Pinpoint the cell where the given text exists, returning its (x, y) midpoint coordinate. 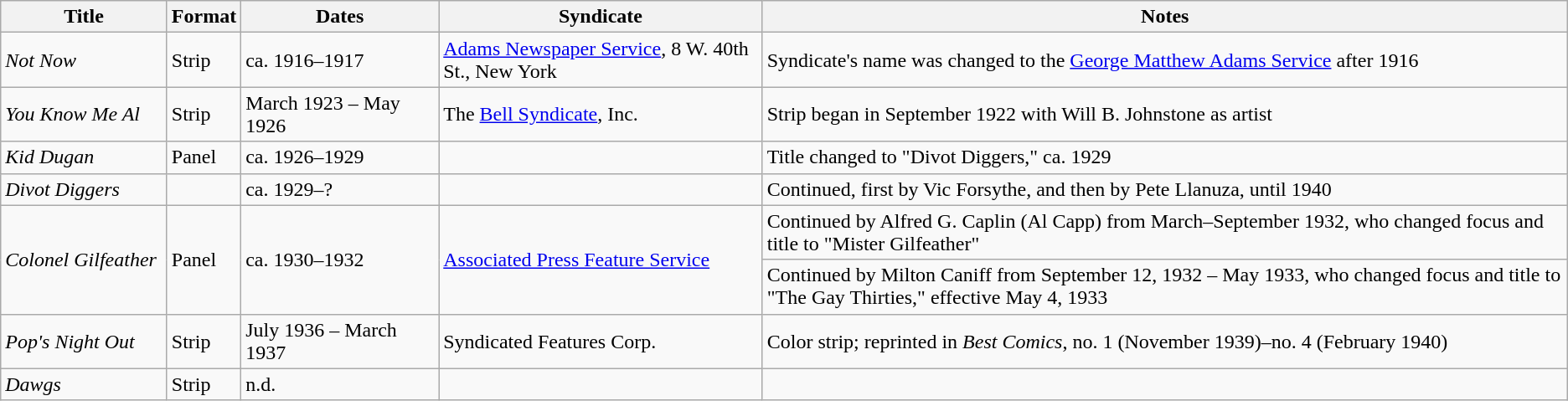
Strip began in September 1922 with Will B. Johnstone as artist (1164, 114)
Syndicate (601, 17)
ca. 1916–1917 (340, 60)
Format (204, 17)
Continued, first by Vic Forsythe, and then by Pete Llanuza, until 1940 (1164, 189)
Syndicate's name was changed to the George Matthew Adams Service after 1916 (1164, 60)
Associated Press Feature Service (601, 260)
Notes (1164, 17)
Pop's Night Out (84, 342)
Not Now (84, 60)
Syndicated Features Corp. (601, 342)
The Bell Syndicate, Inc. (601, 114)
ca. 1929–? (340, 189)
Dawgs (84, 384)
Title (84, 17)
Colonel Gilfeather (84, 260)
You Know Me Al (84, 114)
Continued by Milton Caniff from September 12, 1932 – May 1933, who changed focus and title to "The Gay Thirties," effective May 4, 1933 (1164, 286)
ca. 1930–1932 (340, 260)
Adams Newspaper Service, 8 W. 40th St., New York (601, 60)
July 1936 – March 1937 (340, 342)
Title changed to "Divot Diggers," ca. 1929 (1164, 157)
ca. 1926–1929 (340, 157)
n.d. (340, 384)
Continued by Alfred G. Caplin (Al Capp) from March–September 1932, who changed focus and title to "Mister Gilfeather" (1164, 233)
Kid Dugan (84, 157)
Dates (340, 17)
Color strip; reprinted in Best Comics, no. 1 (November 1939)–no. 4 (February 1940) (1164, 342)
March 1923 – May 1926 (340, 114)
Divot Diggers (84, 189)
